Provide the [x, y] coordinate of the cell's center where the given text is located.  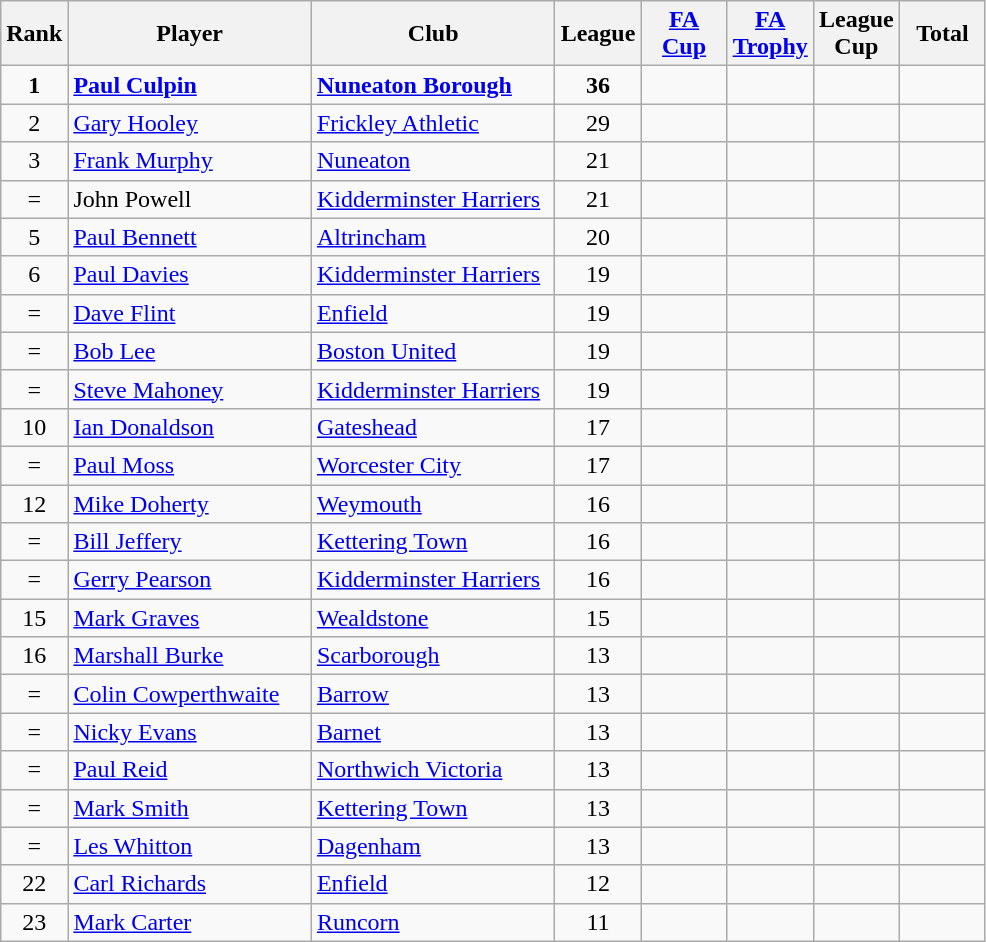
Nuneaton [433, 161]
22 [34, 884]
John Powell [190, 199]
Runcorn [433, 922]
Colin Cowperthwaite [190, 694]
Gerry Pearson [190, 580]
Mark Carter [190, 922]
Wealdstone [433, 618]
23 [34, 922]
Paul Moss [190, 465]
Paul Reid [190, 770]
11 [598, 922]
Gary Hooley [190, 123]
Scarborough [433, 656]
Worcester City [433, 465]
Dagenham [433, 846]
2 [34, 123]
Carl Richards [190, 884]
10 [34, 427]
6 [34, 275]
Ian Donaldson [190, 427]
Northwich Victoria [433, 770]
Les Whitton [190, 846]
League Cup [856, 34]
Total [942, 34]
Paul Bennett [190, 237]
1 [34, 85]
Altrincham [433, 237]
Boston United [433, 351]
Rank [34, 34]
Gateshead [433, 427]
Bob Lee [190, 351]
Paul Culpin [190, 85]
Nicky Evans [190, 732]
League [598, 34]
29 [598, 123]
Mark Graves [190, 618]
Frank Murphy [190, 161]
Barrow [433, 694]
20 [598, 237]
Paul Davies [190, 275]
Barnet [433, 732]
5 [34, 237]
Bill Jeffery [190, 542]
FA Trophy [770, 34]
Steve Mahoney [190, 389]
Nuneaton Borough [433, 85]
Weymouth [433, 503]
Dave Flint [190, 313]
Marshall Burke [190, 656]
Frickley Athletic [433, 123]
Player [190, 34]
36 [598, 85]
Club [433, 34]
3 [34, 161]
FA Cup [684, 34]
Mike Doherty [190, 503]
Mark Smith [190, 808]
